Provide the (x, y) coordinate of the cell's center where the given text is located.  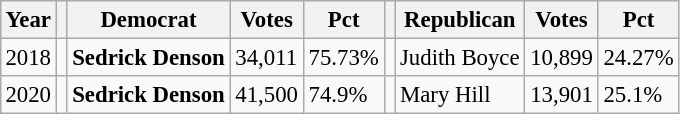
34,011 (266, 57)
24.27% (638, 57)
75.73% (344, 57)
2018 (28, 57)
Judith Boyce (460, 57)
13,901 (562, 95)
Mary Hill (460, 95)
Democrat (148, 20)
Republican (460, 20)
74.9% (344, 95)
2020 (28, 95)
25.1% (638, 95)
10,899 (562, 57)
Year (28, 20)
41,500 (266, 95)
